Provide the [X, Y] coordinate of the cell's center where the given text is located.  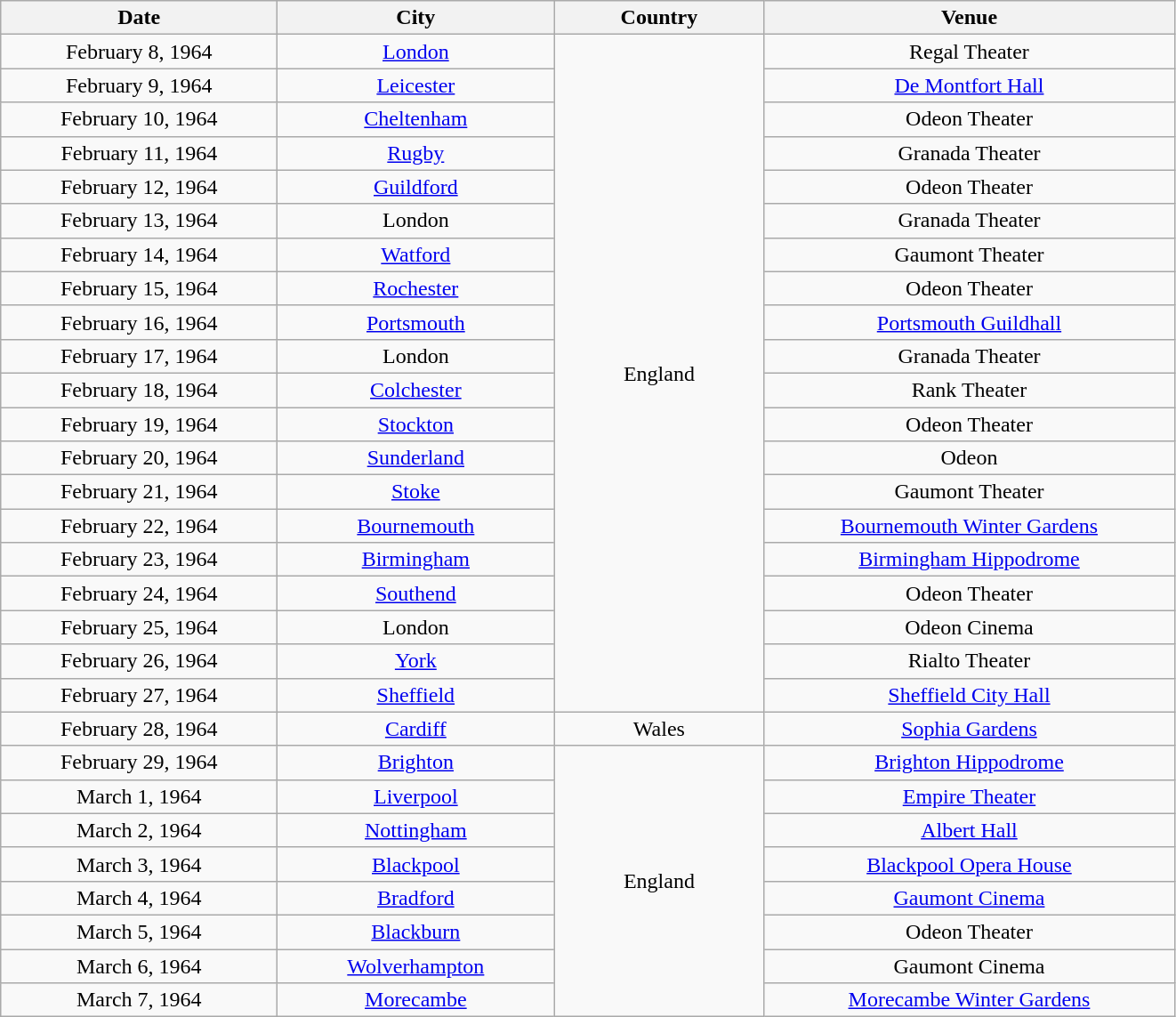
February 21, 1964 [139, 492]
Rialto Theater [970, 661]
March 3, 1964 [139, 864]
February 19, 1964 [139, 424]
Colchester [416, 390]
City [416, 18]
Liverpool [416, 796]
Blackpool Opera House [970, 864]
February 29, 1964 [139, 763]
Birmingham Hippodrome [970, 560]
February 12, 1964 [139, 187]
Empire Theater [970, 796]
Leicester [416, 85]
March 6, 1964 [139, 965]
February 13, 1964 [139, 221]
Date [139, 18]
February 15, 1964 [139, 288]
March 4, 1964 [139, 898]
February 24, 1964 [139, 593]
February 16, 1964 [139, 322]
March 7, 1964 [139, 1000]
Sophia Gardens [970, 729]
February 17, 1964 [139, 356]
March 2, 1964 [139, 830]
Morecambe Winter Gardens [970, 1000]
Odeon Cinema [970, 627]
February 27, 1964 [139, 695]
York [416, 661]
Watford [416, 254]
February 18, 1964 [139, 390]
February 8, 1964 [139, 52]
February 28, 1964 [139, 729]
Guildford [416, 187]
Bradford [416, 898]
Wolverhampton [416, 965]
Brighton [416, 763]
De Montfort Hall [970, 85]
Cardiff [416, 729]
Cheltenham [416, 119]
Southend [416, 593]
Bournemouth Winter Gardens [970, 526]
Rochester [416, 288]
Blackburn [416, 932]
Albert Hall [970, 830]
Nottingham [416, 830]
February 25, 1964 [139, 627]
Stockton [416, 424]
Brighton Hippodrome [970, 763]
Country [659, 18]
Rank Theater [970, 390]
Stoke [416, 492]
Wales [659, 729]
Morecambe [416, 1000]
Portsmouth [416, 322]
Blackpool [416, 864]
Sheffield City Hall [970, 695]
Venue [970, 18]
February 20, 1964 [139, 458]
Portsmouth Guildhall [970, 322]
Bournemouth [416, 526]
March 1, 1964 [139, 796]
February 9, 1964 [139, 85]
February 14, 1964 [139, 254]
Sheffield [416, 695]
February 22, 1964 [139, 526]
February 23, 1964 [139, 560]
Birmingham [416, 560]
February 26, 1964 [139, 661]
Odeon [970, 458]
Rugby [416, 153]
February 10, 1964 [139, 119]
Regal Theater [970, 52]
March 5, 1964 [139, 932]
February 11, 1964 [139, 153]
Sunderland [416, 458]
